Pinpoint the cell where the given text exists, returning its [x, y] midpoint coordinate. 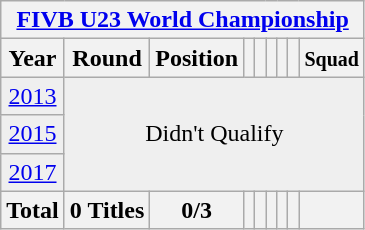
Total [33, 210]
0 Titles [107, 210]
Squad [332, 58]
Year [33, 58]
FIVB U23 World Championship [183, 20]
2015 [33, 134]
2017 [33, 172]
Position [197, 58]
Didn't Qualify [214, 134]
2013 [33, 96]
Round [107, 58]
0/3 [197, 210]
